Search for the cell housing the specified text and yield its [X, Y] center coordinate. 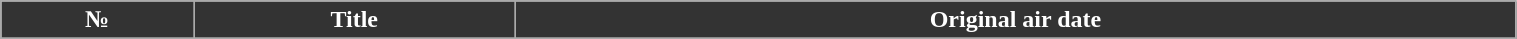
Title [354, 20]
Original air date [1016, 20]
№ [98, 20]
